Find where the given text appears and provide that cell's center as (x, y) coordinate. 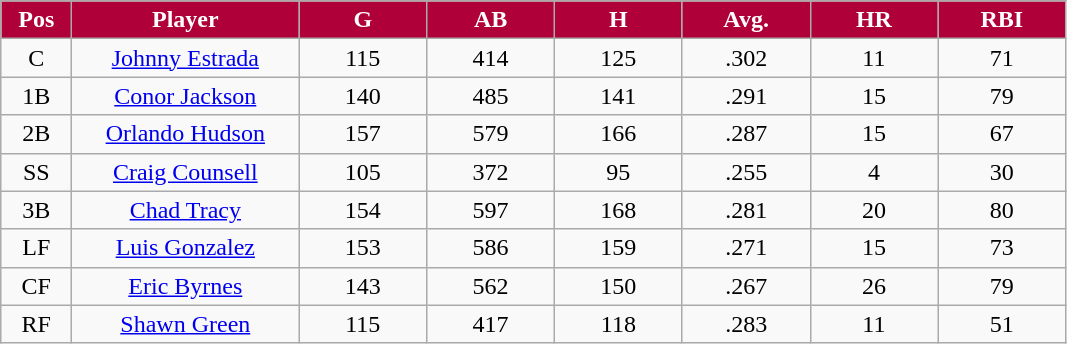
154 (363, 210)
.287 (746, 134)
.281 (746, 210)
AB (491, 20)
168 (618, 210)
Eric Byrnes (186, 286)
71 (1002, 58)
RBI (1002, 20)
150 (618, 286)
414 (491, 58)
.271 (746, 248)
C (36, 58)
3B (36, 210)
CF (36, 286)
Avg. (746, 20)
485 (491, 96)
125 (618, 58)
26 (874, 286)
HR (874, 20)
Player (186, 20)
Orlando Hudson (186, 134)
Shawn Green (186, 324)
Chad Tracy (186, 210)
159 (618, 248)
H (618, 20)
.267 (746, 286)
166 (618, 134)
.255 (746, 172)
Craig Counsell (186, 172)
95 (618, 172)
G (363, 20)
586 (491, 248)
LF (36, 248)
105 (363, 172)
153 (363, 248)
.302 (746, 58)
1B (36, 96)
80 (1002, 210)
2B (36, 134)
.291 (746, 96)
579 (491, 134)
RF (36, 324)
.283 (746, 324)
SS (36, 172)
562 (491, 286)
Conor Jackson (186, 96)
597 (491, 210)
30 (1002, 172)
67 (1002, 134)
118 (618, 324)
141 (618, 96)
157 (363, 134)
143 (363, 286)
417 (491, 324)
Pos (36, 20)
73 (1002, 248)
372 (491, 172)
51 (1002, 324)
4 (874, 172)
140 (363, 96)
Johnny Estrada (186, 58)
Luis Gonzalez (186, 248)
20 (874, 210)
